Pinpoint the cell where the given text exists, returning its (x, y) midpoint coordinate. 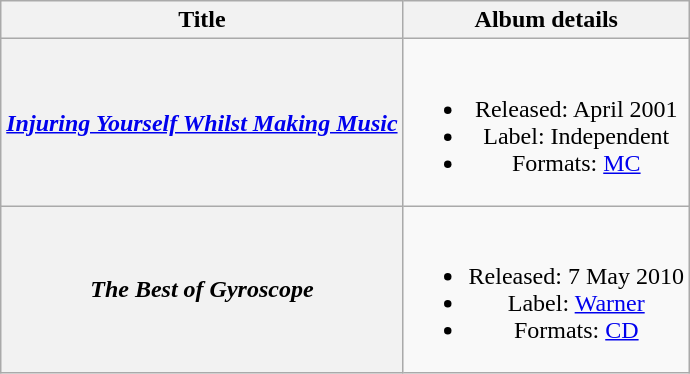
Released: April 2001Label: IndependentFormats: MC (546, 122)
Title (202, 20)
Injuring Yourself Whilst Making Music (202, 122)
Album details (546, 20)
Released: 7 May 2010Label: WarnerFormats: CD (546, 290)
The Best of Gyroscope (202, 290)
